Detect which cell encompasses the target text, then output its (x, y) center coordinate. 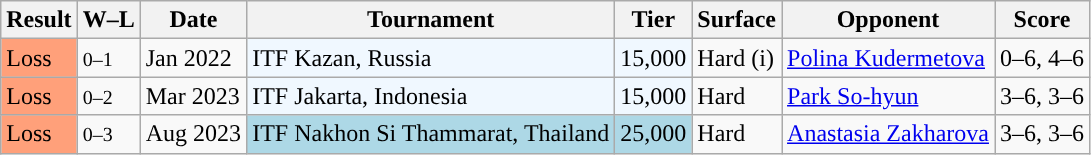
ITF Jakarta, Indonesia (431, 96)
0–2 (108, 96)
Jan 2022 (193, 58)
Score (1042, 20)
Tier (654, 20)
Park So-hyun (888, 96)
0–6, 4–6 (1042, 58)
Result (39, 20)
Polina Kudermetova (888, 58)
Tournament (431, 20)
Date (193, 20)
ITF Kazan, Russia (431, 58)
0–3 (108, 134)
ITF Nakhon Si Thammarat, Thailand (431, 134)
Opponent (888, 20)
Anastasia Zakharova (888, 134)
Mar 2023 (193, 96)
Surface (737, 20)
25,000 (654, 134)
Aug 2023 (193, 134)
W–L (108, 20)
0–1 (108, 58)
Hard (i) (737, 58)
